For the text-containing cell, return its midpoint in [x, y] coordinate format. 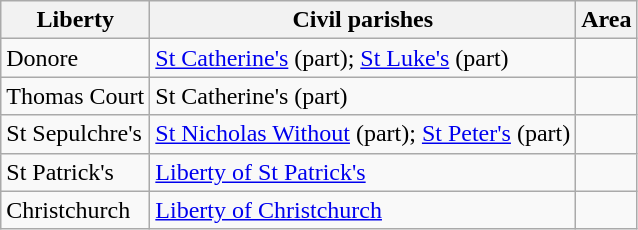
Liberty of Christchurch [363, 210]
St Patrick's [76, 172]
Donore [76, 58]
Civil parishes [363, 20]
Area [606, 20]
St Nicholas Without (part); St Peter's (part) [363, 134]
Christchurch [76, 210]
Thomas Court [76, 96]
Liberty [76, 20]
St Catherine's (part); St Luke's (part) [363, 58]
St Sepulchre's [76, 134]
Liberty of St Patrick's [363, 172]
St Catherine's (part) [363, 96]
